Search for the cell housing the specified text and yield its [x, y] center coordinate. 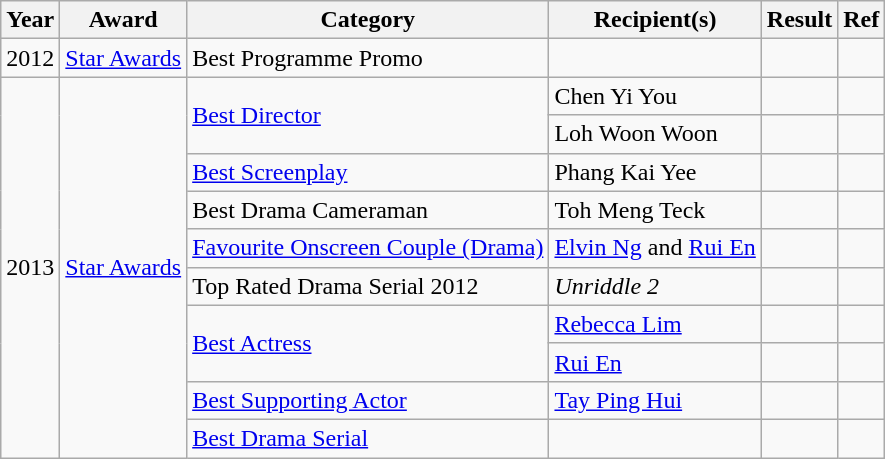
Top Rated Drama Serial 2012 [368, 286]
Category [368, 20]
Best Actress [368, 343]
Best Drama Cameraman [368, 210]
Phang Kai Yee [655, 172]
Toh Meng Teck [655, 210]
Ref [862, 20]
Unriddle 2 [655, 286]
Recipient(s) [655, 20]
Award [124, 20]
Elvin Ng and Rui En [655, 248]
Rebecca Lim [655, 324]
Year [30, 20]
Result [799, 20]
Favourite Onscreen Couple (Drama) [368, 248]
Best Drama Serial [368, 438]
Rui En [655, 362]
Tay Ping Hui [655, 400]
Chen Yi You [655, 96]
Best Programme Promo [368, 58]
Loh Woon Woon [655, 134]
Best Screenplay [368, 172]
2013 [30, 268]
Best Supporting Actor [368, 400]
Best Director [368, 115]
2012 [30, 58]
